Return the [x, y] coordinate for the center point of the cell that contains the specified text.  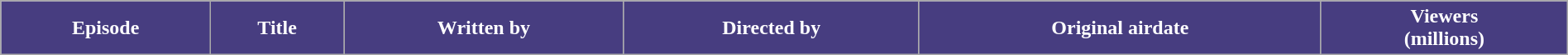
Title [278, 28]
Viewers(millions) [1444, 28]
Original airdate [1120, 28]
Episode [106, 28]
Written by [485, 28]
Directed by [771, 28]
